Identify which cell holds the provided text, then report its (X, Y) central coordinate. 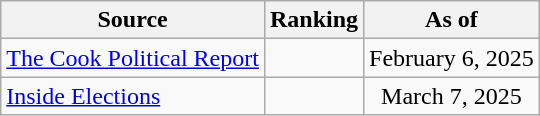
As of (452, 20)
Inside Elections (133, 96)
Source (133, 20)
March 7, 2025 (452, 96)
Ranking (314, 20)
The Cook Political Report (133, 58)
February 6, 2025 (452, 58)
